For the text-containing cell, return its midpoint in (x, y) coordinate format. 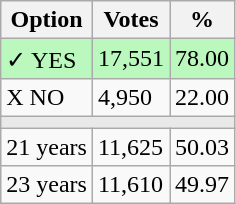
4,950 (130, 97)
✓ YES (47, 59)
Option (47, 20)
% (202, 20)
11,610 (130, 185)
49.97 (202, 185)
Votes (130, 20)
23 years (47, 185)
X NO (47, 97)
78.00 (202, 59)
17,551 (130, 59)
50.03 (202, 147)
21 years (47, 147)
11,625 (130, 147)
22.00 (202, 97)
